Extract the [X, Y] coordinate from the center of the cell holding the provided text.  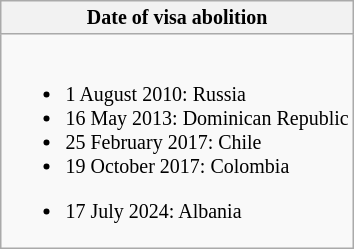
1 August 2010: Russia16 May 2013: Dominican Republic25 February 2017: Chile19 October 2017: Colombia17 July 2024: Albania [178, 142]
Date of visa abolition [178, 18]
